For the text-containing cell, return its midpoint in [x, y] coordinate format. 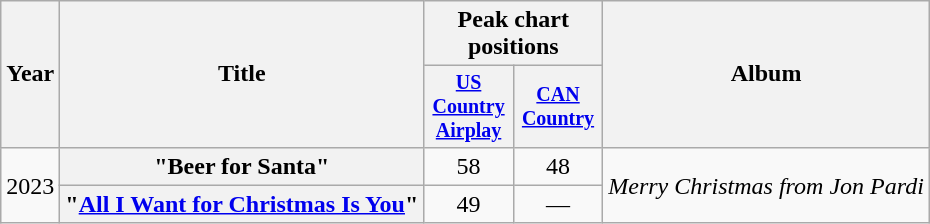
58 [468, 166]
"Beer for Santa" [242, 166]
Peak chart positions [514, 34]
Title [242, 74]
Merry Christmas from Jon Pardi [766, 185]
— [558, 204]
"All I Want for Christmas Is You" [242, 204]
49 [468, 204]
CAN Country [558, 106]
Year [30, 74]
Album [766, 74]
US Country Airplay [468, 106]
2023 [30, 185]
48 [558, 166]
